Return (x, y) of the center of cell containing provided text 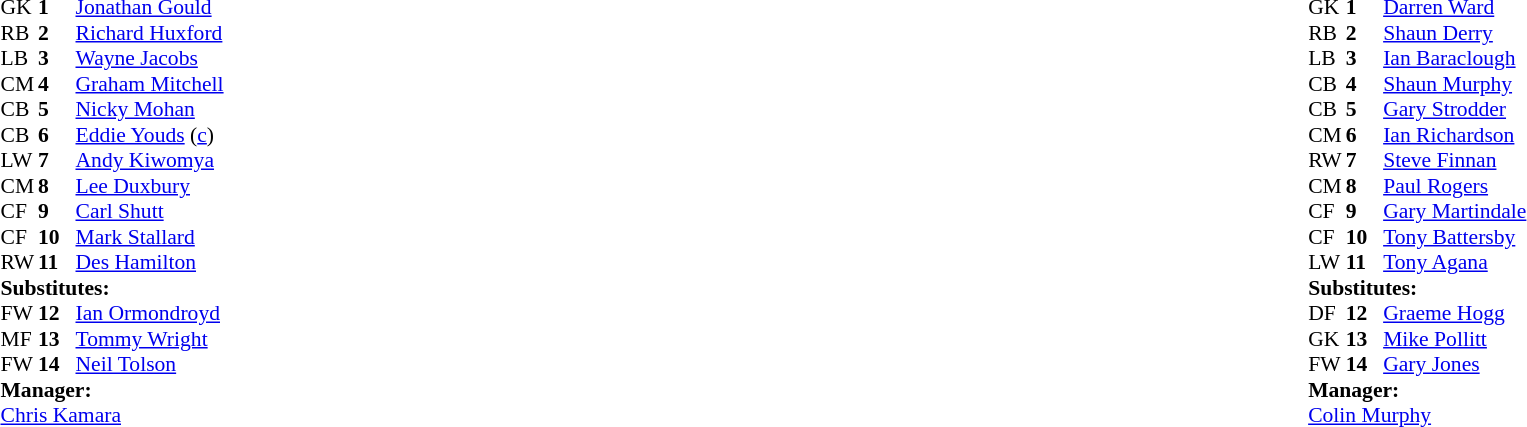
Nicky Mohan (150, 109)
Tommy Wright (150, 339)
DF (1327, 313)
Mark Stallard (150, 237)
Shaun Derry (1454, 33)
Richard Huxford (150, 33)
Paul Rogers (1454, 186)
Lee Duxbury (150, 186)
Gary Strodder (1454, 109)
MF (19, 339)
Graham Mitchell (150, 84)
Eddie Youds (c) (150, 135)
GK (1327, 339)
Steve Finnan (1454, 161)
Tony Agana (1454, 263)
Ian Ormondroyd (150, 313)
Shaun Murphy (1454, 84)
Wayne Jacobs (150, 59)
Graeme Hogg (1454, 313)
Ian Baraclough (1454, 59)
Ian Richardson (1454, 135)
Tony Battersby (1454, 237)
Neil Tolson (150, 365)
Gary Jones (1454, 365)
Andy Kiwomya (150, 161)
Des Hamilton (150, 263)
Carl Shutt (150, 211)
Mike Pollitt (1454, 339)
Gary Martindale (1454, 211)
